Determine the [x, y] coordinate at the center of the cell enclosing the given text.  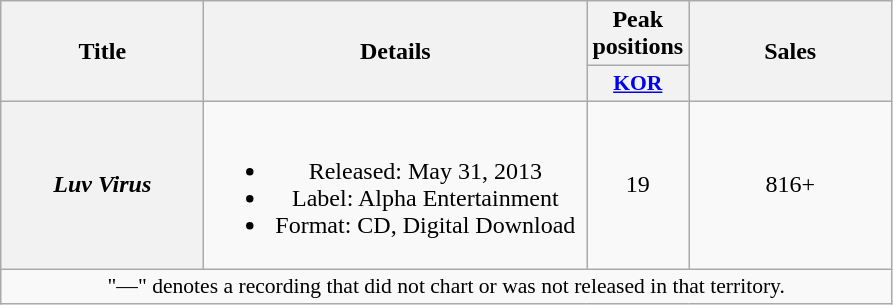
Peak positions [638, 34]
816+ [790, 184]
19 [638, 184]
Details [396, 52]
Luv Virus [102, 184]
"—" denotes a recording that did not chart or was not released in that territory. [446, 286]
Title [102, 52]
Sales [790, 52]
KOR [638, 84]
Released: May 31, 2013Label: Alpha EntertainmentFormat: CD, Digital Download [396, 184]
